Return [X, Y] of the center of cell containing provided text 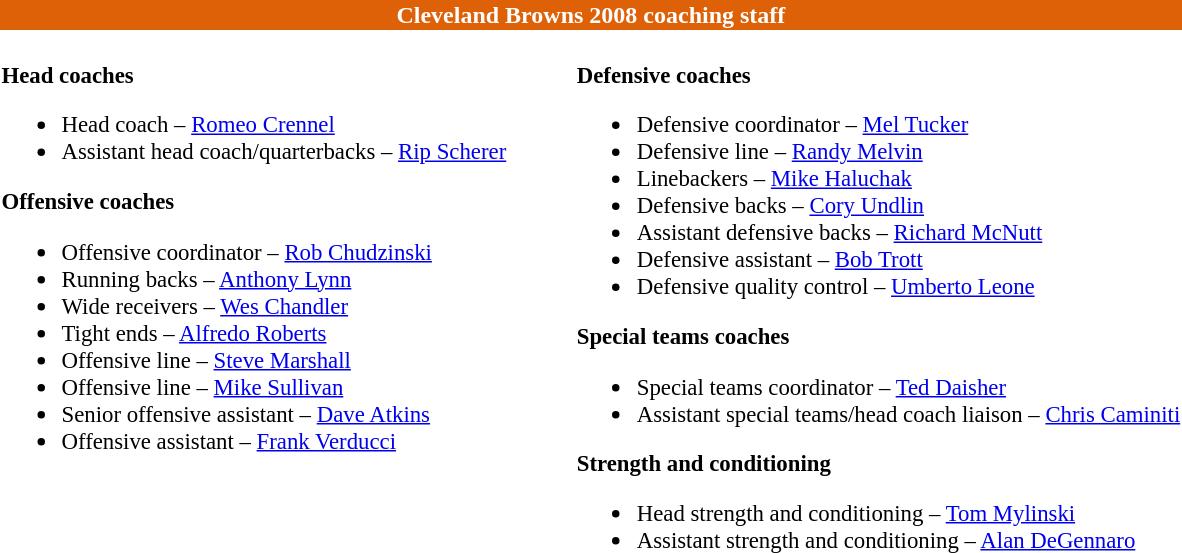
Cleveland Browns 2008 coaching staff [591, 15]
